For the text-containing cell, return its midpoint in (X, Y) coordinate format. 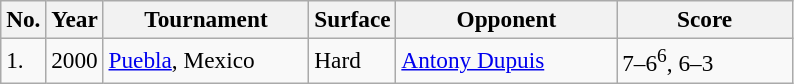
Surface (352, 19)
Score (705, 19)
2000 (74, 60)
Opponent (506, 19)
Year (74, 19)
Tournament (206, 19)
Antony Dupuis (506, 60)
1. (24, 60)
No. (24, 19)
Hard (352, 60)
Puebla, Mexico (206, 60)
7–66, 6–3 (705, 60)
